Capture the cell that displays the provided text and extract its [X, Y] central coordinate. 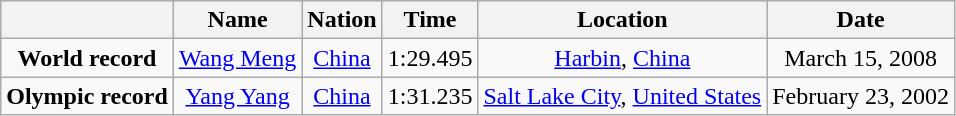
Wang Meng [237, 58]
Olympic record [88, 96]
March 15, 2008 [861, 58]
Date [861, 20]
Time [430, 20]
1:31.235 [430, 96]
World record [88, 58]
Yang Yang [237, 96]
Harbin, China [622, 58]
February 23, 2002 [861, 96]
Location [622, 20]
Nation [342, 20]
Name [237, 20]
Salt Lake City, United States [622, 96]
1:29.495 [430, 58]
